Extract the [x, y] coordinate from the center of the cell holding the provided text.  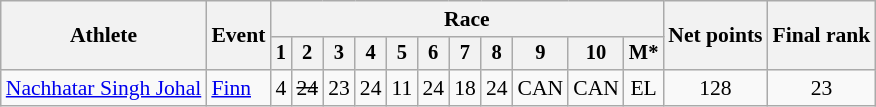
18 [465, 88]
5 [402, 54]
Nachhatar Singh Johal [104, 88]
10 [596, 54]
EL [644, 88]
11 [402, 88]
6 [433, 54]
M* [644, 54]
9 [541, 54]
8 [497, 54]
Net points [715, 36]
Final rank [822, 36]
Race [466, 19]
1 [280, 54]
Athlete [104, 36]
Finn [238, 88]
2 [307, 54]
7 [465, 54]
3 [339, 54]
128 [715, 88]
Event [238, 36]
